Capture the cell that displays the provided text and extract its [x, y] central coordinate. 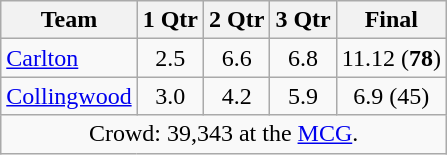
2 Qtr [237, 20]
Carlton [69, 58]
Final [391, 20]
Team [69, 20]
3.0 [170, 96]
1 Qtr [170, 20]
2.5 [170, 58]
6.6 [237, 58]
Crowd: 39,343 at the MCG. [224, 134]
6.9 (45) [391, 96]
6.8 [303, 58]
4.2 [237, 96]
3 Qtr [303, 20]
Collingwood [69, 96]
5.9 [303, 96]
11.12 (78) [391, 58]
